Determine the [x, y] coordinate at the center of the cell enclosing the given text.  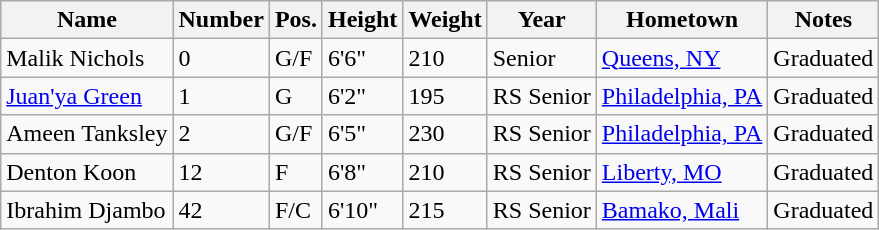
Weight [445, 20]
0 [221, 58]
F/C [296, 210]
Name [87, 20]
6'6" [362, 58]
Hometown [682, 20]
Senior [542, 58]
Ibrahim Djambo [87, 210]
Year [542, 20]
Liberty, MO [682, 172]
6'8" [362, 172]
Denton Koon [87, 172]
Notes [824, 20]
230 [445, 134]
195 [445, 96]
F [296, 172]
Pos. [296, 20]
2 [221, 134]
Malik Nichols [87, 58]
42 [221, 210]
Height [362, 20]
1 [221, 96]
Queens, NY [682, 58]
6'5" [362, 134]
215 [445, 210]
6'10" [362, 210]
12 [221, 172]
6'2" [362, 96]
Ameen Tanksley [87, 134]
Number [221, 20]
Juan'ya Green [87, 96]
Bamako, Mali [682, 210]
G [296, 96]
